Output the (x, y) coordinate of the center of the cell containing the given text.  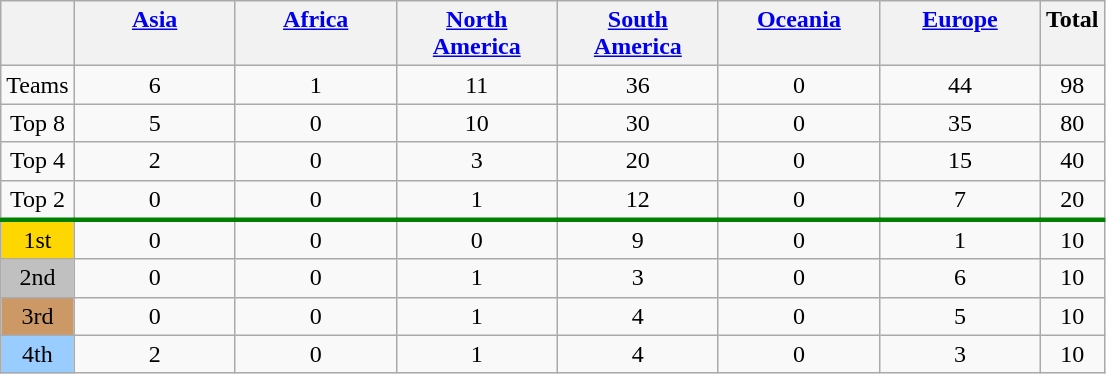
15 (960, 161)
Asia (154, 34)
35 (960, 123)
Total (1072, 34)
Africa (316, 34)
7 (960, 200)
30 (638, 123)
12 (638, 200)
40 (1072, 161)
80 (1072, 123)
44 (960, 85)
3rd (38, 316)
2nd (38, 278)
Top 2 (38, 200)
1st (38, 240)
4th (38, 354)
11 (476, 85)
36 (638, 85)
North America (476, 34)
South America (638, 34)
Top 4 (38, 161)
98 (1072, 85)
Top 8 (38, 123)
Teams (38, 85)
Europe (960, 34)
Oceania (798, 34)
9 (638, 240)
